Capture the cell that displays the provided text and extract its [x, y] central coordinate. 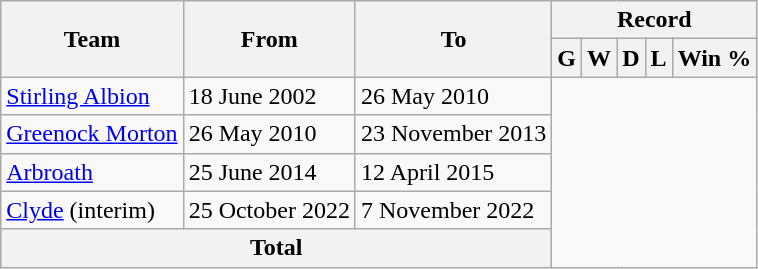
To [453, 39]
W [600, 58]
Record [654, 20]
18 June 2002 [269, 96]
23 November 2013 [453, 134]
Team [92, 39]
G [567, 58]
Greenock Morton [92, 134]
Win % [714, 58]
From [269, 39]
D [631, 58]
25 October 2022 [269, 210]
7 November 2022 [453, 210]
Stirling Albion [92, 96]
Clyde (interim) [92, 210]
25 June 2014 [269, 172]
Total [276, 248]
Arbroath [92, 172]
12 April 2015 [453, 172]
L [658, 58]
